Provide the (x, y) coordinate of the cell's center where the given text is located.  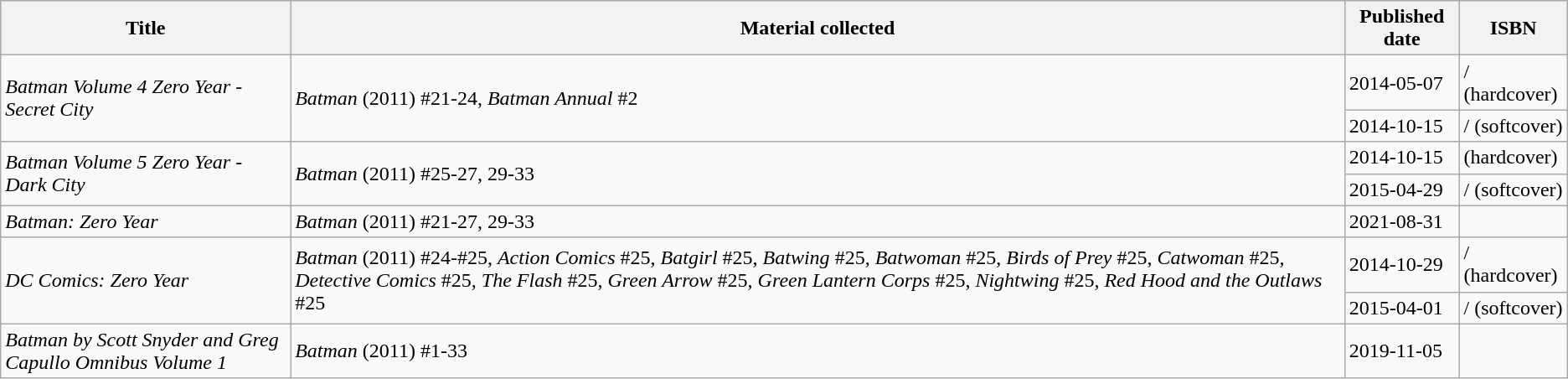
Batman: Zero Year (146, 221)
2014-10-29 (1402, 265)
2015-04-01 (1402, 308)
Batman Volume 5 Zero Year - Dark City (146, 174)
Batman (2011) #1-33 (818, 350)
Batman Volume 4 Zero Year - Secret City (146, 99)
Published date (1402, 29)
Batman (2011) #25-27, 29-33 (818, 174)
Material collected (818, 29)
Title (146, 29)
Batman by Scott Snyder and Greg Capullo Omnibus Volume 1 (146, 350)
DC Comics: Zero Year (146, 280)
2021-08-31 (1402, 221)
(hardcover) (1513, 158)
2019-11-05 (1402, 350)
ISBN (1513, 29)
Batman (2011) #21-24, Batman Annual #2 (818, 99)
2015-04-29 (1402, 189)
2014-05-07 (1402, 82)
Batman (2011) #21-27, 29-33 (818, 221)
